Determine the [x, y] coordinate at the center of the cell enclosing the given text.  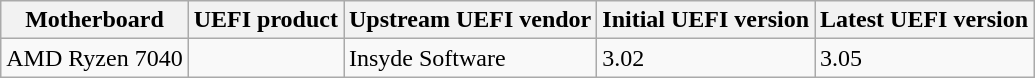
Latest UEFI version [924, 20]
Initial UEFI version [706, 20]
3.02 [706, 58]
Motherboard [94, 20]
AMD Ryzen 7040 [94, 58]
3.05 [924, 58]
UEFI product [266, 20]
Insyde Software [470, 58]
Upstream UEFI vendor [470, 20]
